Search for the cell housing the specified text and yield its [x, y] center coordinate. 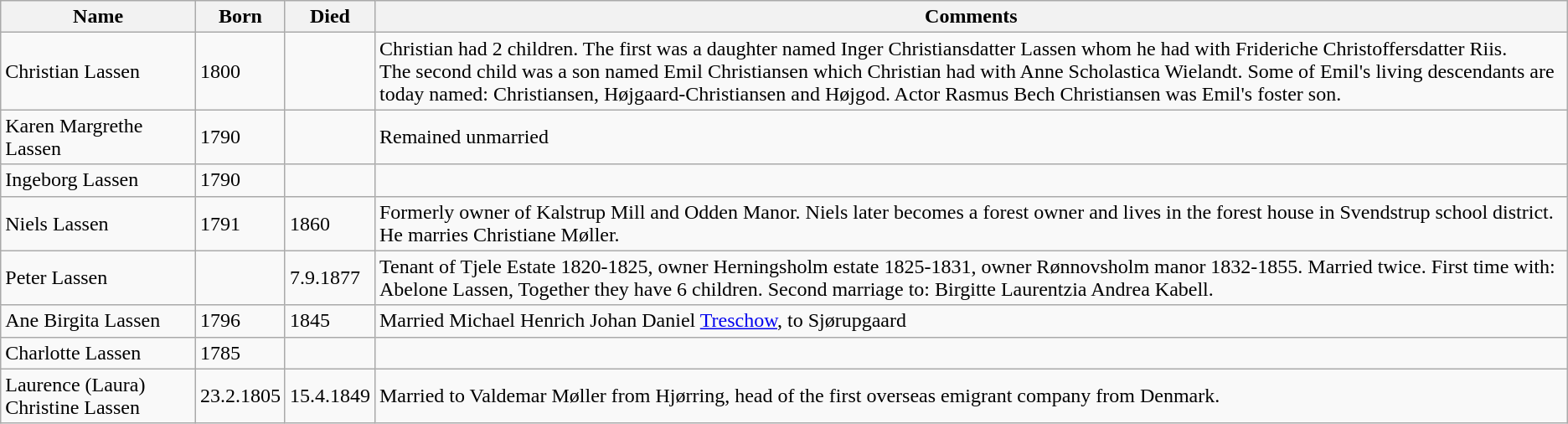
Remained unmarried [971, 137]
Christian Lassen [99, 71]
23.2.1805 [240, 396]
Peter Lassen [99, 278]
1845 [330, 321]
Karen Margrethe Lassen [99, 137]
Name [99, 17]
1785 [240, 353]
1796 [240, 321]
Died [330, 17]
1800 [240, 71]
Charlotte Lassen [99, 353]
Married Michael Henrich Johan Daniel Treschow, to Sjørupgaard [971, 321]
Born [240, 17]
1860 [330, 223]
Ane Birgita Lassen [99, 321]
Ingeborg Lassen [99, 180]
Comments [971, 17]
7.9.1877 [330, 278]
Laurence (Laura) Christine Lassen [99, 396]
Niels Lassen [99, 223]
Married to Valdemar Møller from Hjørring, head of the first overseas emigrant company from Denmark. [971, 396]
1791 [240, 223]
15.4.1849 [330, 396]
